Determine the (X, Y) coordinate at the center of the cell enclosing the given text.  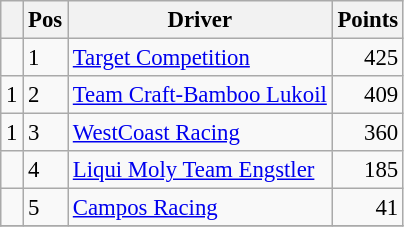
5 (46, 208)
3 (46, 133)
Target Competition (200, 58)
Driver (200, 20)
Liqui Moly Team Engstler (200, 170)
Points (368, 20)
Pos (46, 20)
Campos Racing (200, 208)
41 (368, 208)
WestCoast Racing (200, 133)
360 (368, 133)
2 (46, 95)
425 (368, 58)
4 (46, 170)
Team Craft-Bamboo Lukoil (200, 95)
409 (368, 95)
185 (368, 170)
